Extract the (x, y) coordinate from the center of the cell holding the provided text.  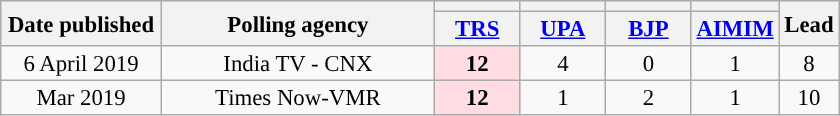
India TV - CNX (298, 64)
0 (649, 64)
Date published (82, 24)
6 April 2019 (82, 64)
AIMIM (735, 30)
BJP (649, 30)
Polling agency (298, 24)
Lead (809, 24)
TRS (477, 30)
Mar 2019 (82, 98)
8 (809, 64)
Times Now-VMR (298, 98)
10 (809, 98)
UPA (563, 30)
4 (563, 64)
2 (649, 98)
